Provide the (x, y) coordinate of the cell's center where the given text is located.  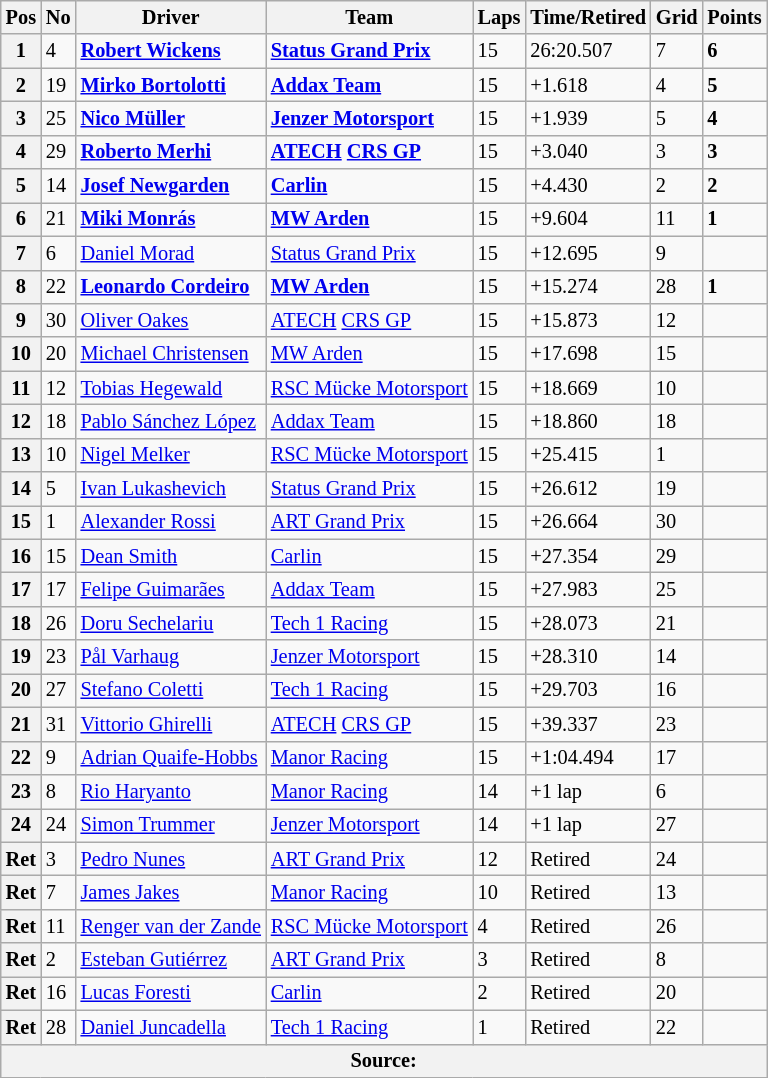
Time/Retired (588, 17)
Josef Newgarden (171, 186)
No (58, 17)
Oliver Oakes (171, 320)
+12.695 (588, 253)
+28.073 (588, 623)
Robert Wickens (171, 51)
+18.860 (588, 421)
+15.274 (588, 287)
Alexander Rossi (171, 522)
Source: (384, 1061)
Renger van der Zande (171, 926)
Pedro Nunes (171, 859)
Daniel Morad (171, 253)
Driver (171, 17)
+39.337 (588, 724)
31 (58, 724)
Rio Haryanto (171, 791)
+1.618 (588, 85)
Nico Müller (171, 118)
Daniel Juncadella (171, 1027)
Pål Varhaug (171, 657)
+29.703 (588, 690)
+1:04.494 (588, 758)
+26.664 (588, 522)
Felipe Guimarães (171, 589)
Roberto Merhi (171, 152)
+15.873 (588, 320)
Simon Trummer (171, 825)
Leonardo Cordeiro (171, 287)
+3.040 (588, 152)
Pablo Sánchez López (171, 421)
Dean Smith (171, 556)
Doru Sechelariu (171, 623)
James Jakes (171, 892)
+25.415 (588, 455)
+9.604 (588, 219)
+27.983 (588, 589)
Stefano Coletti (171, 690)
Team (370, 17)
+4.430 (588, 186)
+26.612 (588, 489)
Mirko Bortolotti (171, 85)
Vittorio Ghirelli (171, 724)
+17.698 (588, 354)
Ivan Lukashevich (171, 489)
+28.310 (588, 657)
Miki Monrás (171, 219)
+1.939 (588, 118)
Pos (21, 17)
Points (735, 17)
Michael Christensen (171, 354)
+18.669 (588, 388)
Tobias Hegewald (171, 388)
Nigel Melker (171, 455)
Laps (500, 17)
Adrian Quaife-Hobbs (171, 758)
Grid (677, 17)
Lucas Foresti (171, 993)
+27.354 (588, 556)
26:20.507 (588, 51)
Esteban Gutiérrez (171, 960)
